Return the [x, y] coordinate for the center point of the cell that contains the specified text.  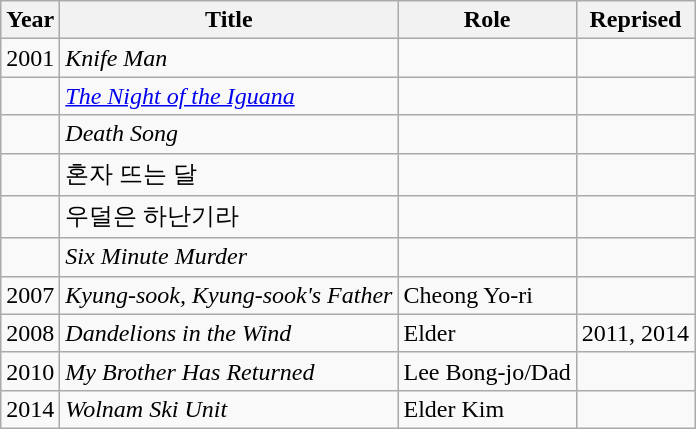
Dandelions in the Wind [229, 333]
Kyung-sook, Kyung-sook's Father [229, 295]
Year [30, 20]
Reprised [635, 20]
My Brother Has Returned [229, 371]
Title [229, 20]
The Night of the Iguana [229, 96]
우덜은 하난기라 [229, 218]
2008 [30, 333]
Role [487, 20]
혼자 뜨는 달 [229, 174]
Elder [487, 333]
Death Song [229, 134]
Knife Man [229, 58]
2001 [30, 58]
Six Minute Murder [229, 257]
Wolnam Ski Unit [229, 409]
2014 [30, 409]
2011, 2014 [635, 333]
2010 [30, 371]
Cheong Yo-ri [487, 295]
Lee Bong-jo/Dad [487, 371]
2007 [30, 295]
Elder Kim [487, 409]
